Return [X, Y] of the center of cell containing provided text 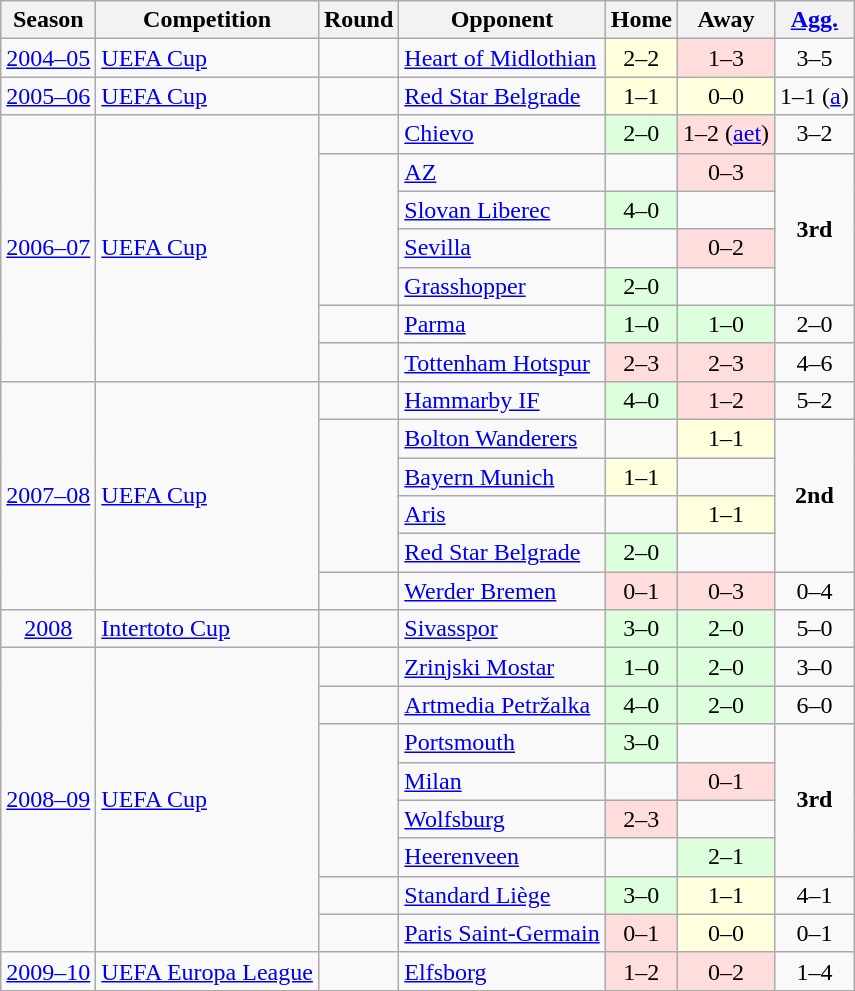
Werder Bremen [502, 591]
Agg. [815, 20]
AZ [502, 172]
Slovan Liberec [502, 210]
1–3 [726, 58]
Wolfsburg [502, 819]
Bayern Munich [502, 477]
4–6 [815, 362]
Sivasspor [502, 629]
Opponent [502, 20]
Portsmouth [502, 743]
Standard Liège [502, 895]
Parma [502, 324]
Season [48, 20]
Aris [502, 515]
1–2 (aet) [726, 134]
3–5 [815, 58]
1–1 (a) [815, 96]
Round [358, 20]
2–1 [726, 857]
2008–09 [48, 800]
Heerenveen [502, 857]
Elfsborg [502, 971]
0–4 [815, 591]
2nd [815, 495]
Paris Saint-Germain [502, 933]
2006–07 [48, 248]
5–2 [815, 400]
1–4 [815, 971]
5–0 [815, 629]
Sevilla [502, 248]
Milan [502, 781]
2008 [48, 629]
2007–08 [48, 495]
Away [726, 20]
2–2 [641, 58]
Tottenham Hotspur [502, 362]
Chievo [502, 134]
Artmedia Petržalka [502, 705]
4–1 [815, 895]
Intertoto Cup [208, 629]
Bolton Wanderers [502, 438]
Zrinjski Mostar [502, 667]
3–2 [815, 134]
Competition [208, 20]
2005–06 [48, 96]
UEFA Europa League [208, 971]
Hammarby IF [502, 400]
2004–05 [48, 58]
6–0 [815, 705]
Home [641, 20]
2009–10 [48, 971]
Grasshopper [502, 286]
Heart of Midlothian [502, 58]
